Identify which cell holds the provided text, then report its [x, y] central coordinate. 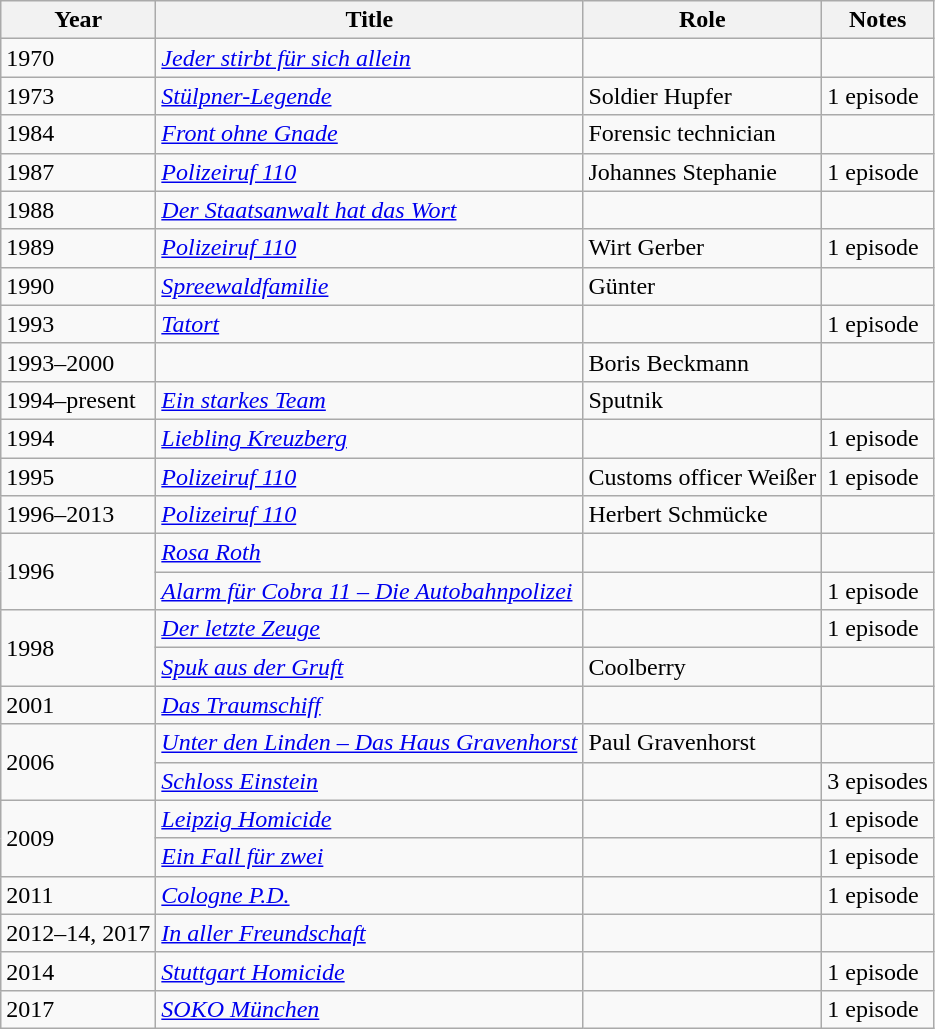
1998 [78, 648]
Spreewaldfamilie [370, 286]
Schloss Einstein [370, 781]
2012–14, 2017 [78, 933]
Günter [702, 286]
2014 [78, 971]
1988 [78, 210]
Rosa Roth [370, 553]
Year [78, 20]
Forensic technician [702, 134]
1973 [78, 96]
1970 [78, 58]
Ein Fall für zwei [370, 857]
1990 [78, 286]
Wirt Gerber [702, 248]
Leipzig Homicide [370, 819]
Spuk aus der Gruft [370, 667]
1984 [78, 134]
In aller Freundschaft [370, 933]
Cologne P.D. [370, 895]
Boris Beckmann [702, 362]
2009 [78, 838]
2011 [78, 895]
Johannes Stephanie [702, 172]
1995 [78, 477]
2001 [78, 705]
1993–2000 [78, 362]
Herbert Schmücke [702, 515]
1987 [78, 172]
Coolberry [702, 667]
Jeder stirbt für sich allein [370, 58]
Front ohne Gnade [370, 134]
Paul Gravenhorst [702, 743]
Das Traumschiff [370, 705]
Stuttgart Homicide [370, 971]
2006 [78, 762]
Unter den Linden – Das Haus Gravenhorst [370, 743]
1996–2013 [78, 515]
Alarm für Cobra 11 – Die Autobahnpolizei [370, 591]
1989 [78, 248]
Role [702, 20]
2017 [78, 1009]
Stülpner-Legende [370, 96]
Liebling Kreuzberg [370, 438]
1993 [78, 324]
Tatort [370, 324]
Notes [878, 20]
Der Staatsanwalt hat das Wort [370, 210]
1994–present [78, 400]
Soldier Hupfer [702, 96]
1994 [78, 438]
SOKO München [370, 1009]
Title [370, 20]
Der letzte Zeuge [370, 629]
1996 [78, 572]
Ein starkes Team [370, 400]
Sputnik [702, 400]
Customs officer Weißer [702, 477]
3 episodes [878, 781]
